Scan for the cell matching the given text and deliver its [X, Y] coordinate at center. 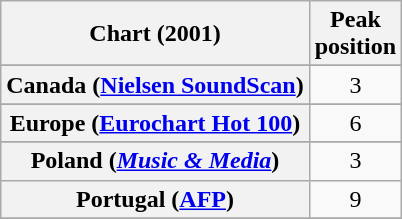
Peakposition [355, 34]
Portugal (AFP) [155, 199]
Poland (Music & Media) [155, 161]
9 [355, 199]
Europe (Eurochart Hot 100) [155, 123]
Chart (2001) [155, 34]
6 [355, 123]
Canada (Nielsen SoundScan) [155, 85]
